Determine the (x, y) coordinate at the center of the cell enclosing the given text.  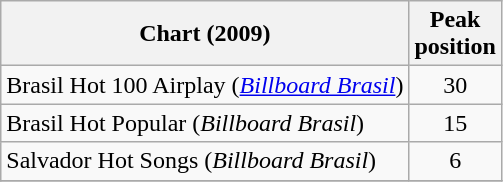
Brasil Hot Popular (Billboard Brasil) (205, 123)
Brasil Hot 100 Airplay (Billboard Brasil) (205, 85)
6 (455, 161)
Salvador Hot Songs (Billboard Brasil) (205, 161)
15 (455, 123)
Chart (2009) (205, 34)
Peakposition (455, 34)
30 (455, 85)
